Output the [x, y] coordinate of the center of the cell containing the given text.  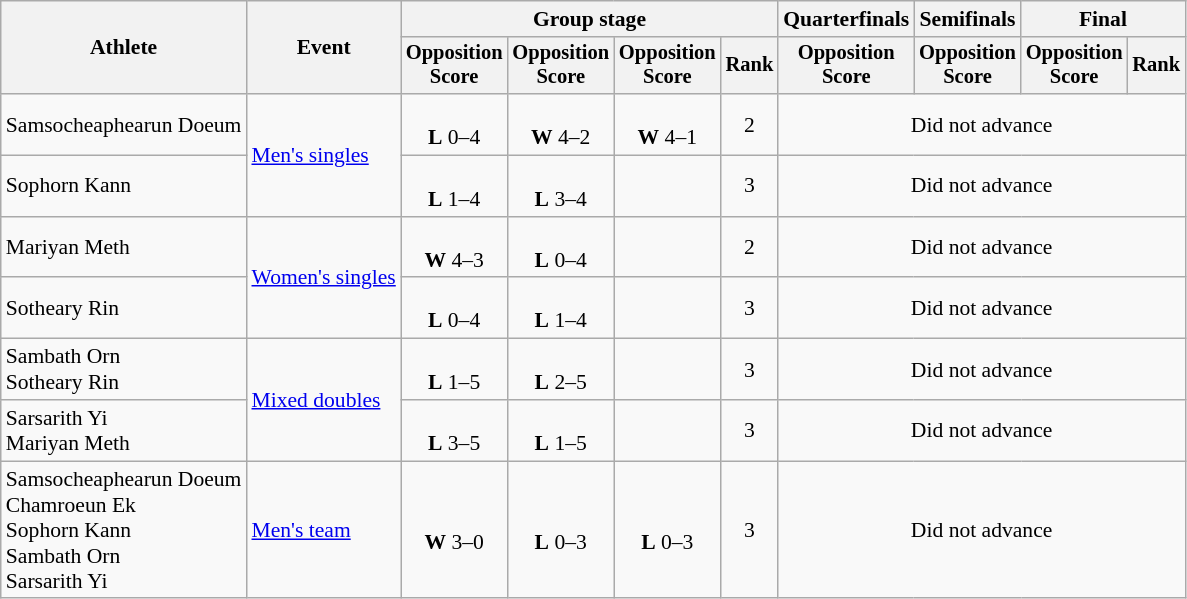
Mixed doubles [323, 400]
L 3–5 [454, 430]
Samsocheaphearun DoeumChamroeun EkSophorn KannSambath OrnSarsarith Yi [124, 530]
Sarsarith YiMariyan Meth [124, 430]
Sambath OrnSotheary Rin [124, 370]
Sotheary Rin [124, 308]
Men's team [323, 530]
W 4–1 [668, 124]
Men's singles [323, 155]
W 3–0 [454, 530]
L 2–5 [560, 370]
Sophorn Kann [124, 186]
Final [1103, 19]
Samsocheaphearun Doeum [124, 124]
Women's singles [323, 278]
W 4–3 [454, 248]
Semifinals [968, 19]
Event [323, 48]
Group stage [590, 19]
L 3–4 [560, 186]
W 4–2 [560, 124]
Mariyan Meth [124, 248]
Athlete [124, 48]
Quarterfinals [846, 19]
